Return the (x, y) coordinate for the center point of the cell that contains the specified text.  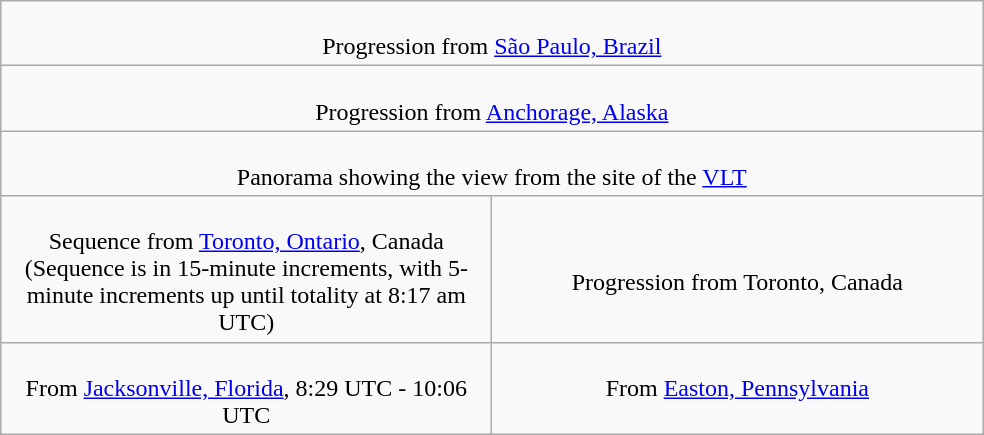
Sequence from Toronto, Ontario, Canada(Sequence is in 15-minute increments, with 5-minute increments up until totality at 8:17 am UTC) (246, 269)
From Easton, Pennsylvania (738, 388)
From Jacksonville, Florida, 8:29 UTC - 10:06 UTC (246, 388)
Progression from São Paulo, Brazil (492, 34)
Panorama showing the view from the site of the VLT (492, 164)
Progression from Toronto, Canada (738, 269)
Progression from Anchorage, Alaska (492, 98)
